Extract the (X, Y) coordinate from the center of the cell holding the provided text.  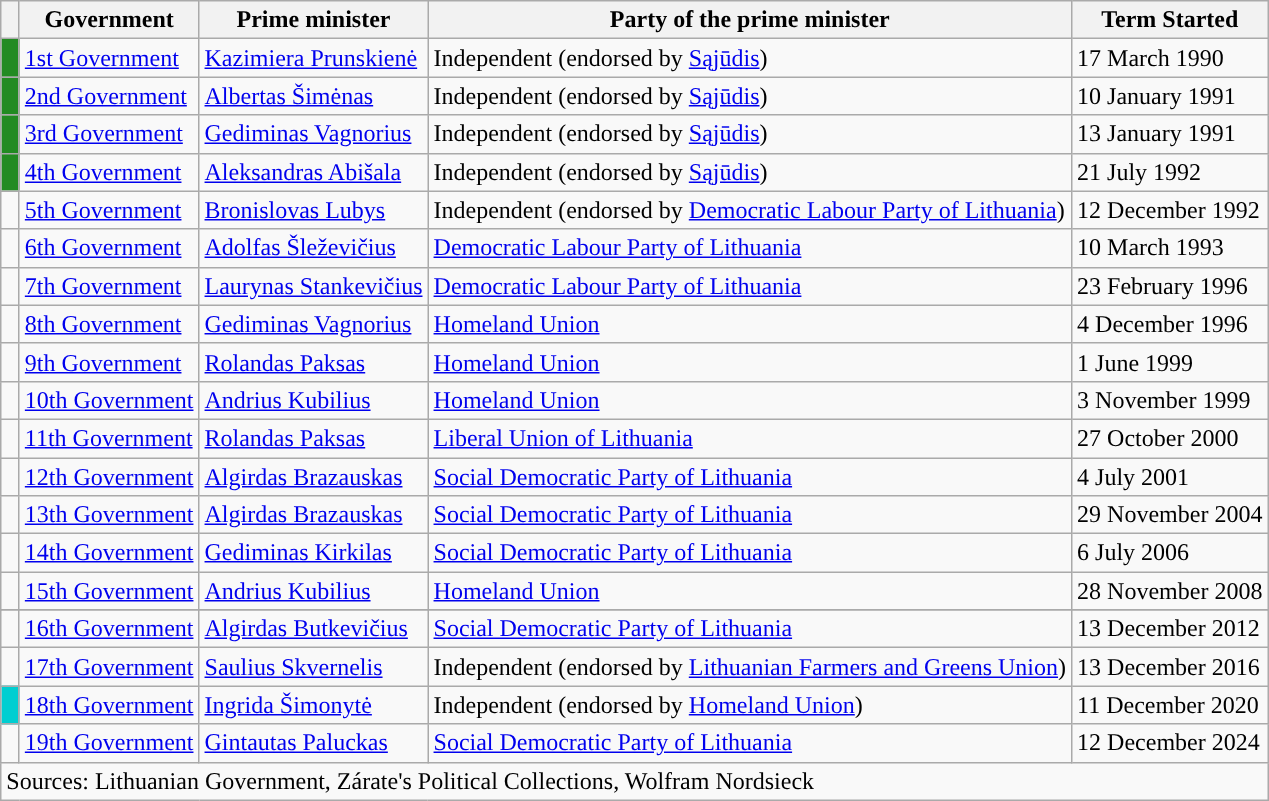
29 November 2004 (1170, 515)
12 December 1992 (1170, 210)
15th Government (109, 591)
6 July 2006 (1170, 553)
4th Government (109, 172)
1st Government (109, 58)
Independent (endorsed by Homeland Union) (750, 705)
Laurynas Stankevičius (314, 286)
12 December 2024 (1170, 743)
14th Government (109, 553)
Term Started (1170, 20)
Adolfas Šleževičius (314, 248)
17 March 1990 (1170, 58)
13 January 1991 (1170, 134)
Gediminas Kirkilas (314, 553)
10th Government (109, 400)
13th Government (109, 515)
1 June 1999 (1170, 362)
Independent (endorsed by Lithuanian Farmers and Greens Union) (750, 667)
27 October 2000 (1170, 438)
3rd Government (109, 134)
18th Government (109, 705)
Bronislovas Lubys (314, 210)
6th Government (109, 248)
Algirdas Butkevičius (314, 629)
Prime minister (314, 20)
11 December 2020 (1170, 705)
Sources: Lithuanian Government, Zárate's Political Collections, Wolfram Nordsieck (634, 781)
Party of the prime minister (750, 20)
10 January 1991 (1170, 96)
Albertas Šimėnas (314, 96)
Saulius Skvernelis (314, 667)
Ingrida Šimonytė (314, 705)
10 March 1993 (1170, 248)
13 December 2012 (1170, 629)
9th Government (109, 362)
7th Government (109, 286)
8th Government (109, 324)
Government (109, 20)
13 December 2016 (1170, 667)
2nd Government (109, 96)
16th Government (109, 629)
17th Government (109, 667)
Aleksandras Abišala (314, 172)
19th Government (109, 743)
4 July 2001 (1170, 477)
12th Government (109, 477)
Gintautas Paluckas (314, 743)
4 December 1996 (1170, 324)
28 November 2008 (1170, 591)
23 February 1996 (1170, 286)
Liberal Union of Lithuania (750, 438)
Kazimiera Prunskienė (314, 58)
21 July 1992 (1170, 172)
11th Government (109, 438)
5th Government (109, 210)
Independent (endorsed by Democratic Labour Party of Lithuania) (750, 210)
3 November 1999 (1170, 400)
